Capture the cell that displays the provided text and extract its [x, y] central coordinate. 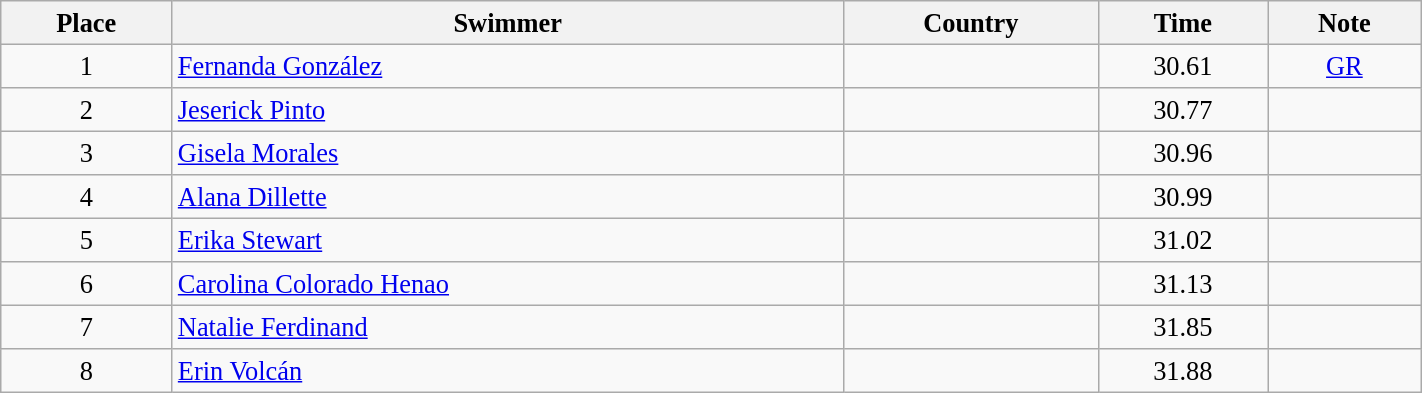
2 [86, 109]
Natalie Ferdinand [508, 327]
Fernanda González [508, 66]
31.85 [1182, 327]
5 [86, 240]
Place [86, 22]
Erin Volcán [508, 371]
8 [86, 371]
Swimmer [508, 22]
GR [1345, 66]
Jeserick Pinto [508, 109]
31.13 [1182, 284]
Time [1182, 22]
Alana Dillette [508, 197]
30.96 [1182, 153]
30.77 [1182, 109]
31.88 [1182, 371]
31.02 [1182, 240]
6 [86, 284]
30.61 [1182, 66]
3 [86, 153]
1 [86, 66]
Note [1345, 22]
Erika Stewart [508, 240]
Country [970, 22]
Carolina Colorado Henao [508, 284]
Gisela Morales [508, 153]
30.99 [1182, 197]
4 [86, 197]
7 [86, 327]
